For the text-containing cell, return its midpoint in (X, Y) coordinate format. 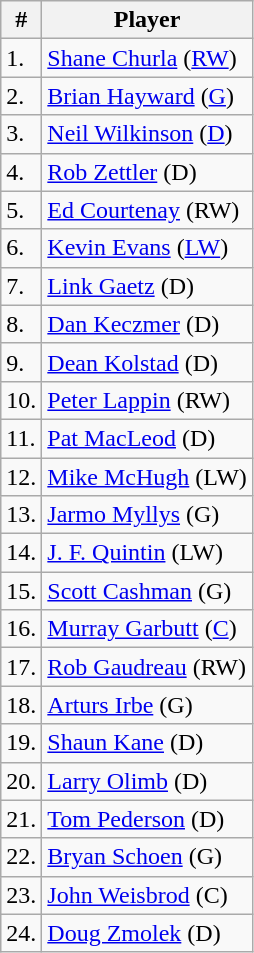
21. (22, 819)
John Weisbrod (C) (148, 895)
Arturs Irbe (G) (148, 705)
4. (22, 172)
Peter Lappin (RW) (148, 400)
Shane Churla (RW) (148, 58)
Bryan Schoen (G) (148, 857)
13. (22, 515)
Scott Cashman (G) (148, 591)
Dean Kolstad (D) (148, 362)
Rob Gaudreau (RW) (148, 667)
Tom Pederson (D) (148, 819)
15. (22, 591)
Mike McHugh (LW) (148, 477)
5. (22, 210)
24. (22, 933)
3. (22, 134)
J. F. Quintin (LW) (148, 553)
19. (22, 743)
16. (22, 629)
12. (22, 477)
1. (22, 58)
10. (22, 400)
11. (22, 438)
Player (148, 20)
Neil Wilkinson (D) (148, 134)
Dan Keczmer (D) (148, 324)
Larry Olimb (D) (148, 781)
22. (22, 857)
Doug Zmolek (D) (148, 933)
14. (22, 553)
8. (22, 324)
9. (22, 362)
Rob Zettler (D) (148, 172)
6. (22, 248)
17. (22, 667)
Jarmo Myllys (G) (148, 515)
20. (22, 781)
Brian Hayward (G) (148, 96)
18. (22, 705)
7. (22, 286)
Ed Courtenay (RW) (148, 210)
Shaun Kane (D) (148, 743)
Link Gaetz (D) (148, 286)
Murray Garbutt (C) (148, 629)
23. (22, 895)
2. (22, 96)
Kevin Evans (LW) (148, 248)
# (22, 20)
Pat MacLeod (D) (148, 438)
